Capture the cell that displays the provided text and extract its (x, y) central coordinate. 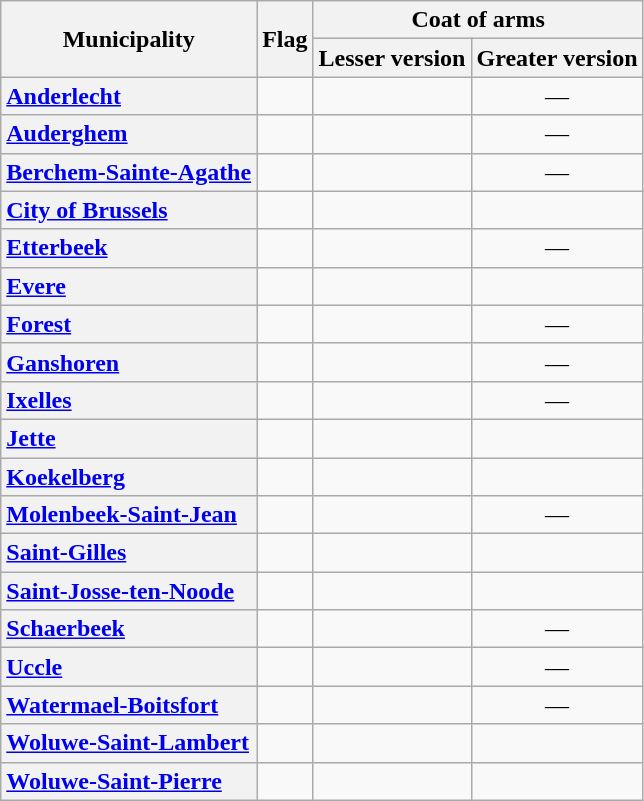
Anderlecht (129, 96)
Ganshoren (129, 362)
Lesser version (392, 58)
Koekelberg (129, 477)
Watermael-Boitsfort (129, 705)
Greater version (557, 58)
Auderghem (129, 134)
Forest (129, 324)
Evere (129, 286)
Saint-Josse-ten-Noode (129, 591)
Coat of arms (478, 20)
Berchem-Sainte-Agathe (129, 172)
Woluwe-Saint-Lambert (129, 743)
Saint-Gilles (129, 553)
Jette (129, 438)
Etterbeek (129, 248)
Municipality (129, 39)
Flag (285, 39)
Uccle (129, 667)
Ixelles (129, 400)
Molenbeek-Saint-Jean (129, 515)
Woluwe-Saint-Pierre (129, 781)
Schaerbeek (129, 629)
City of Brussels (129, 210)
